Search for the cell housing the specified text and yield its [x, y] center coordinate. 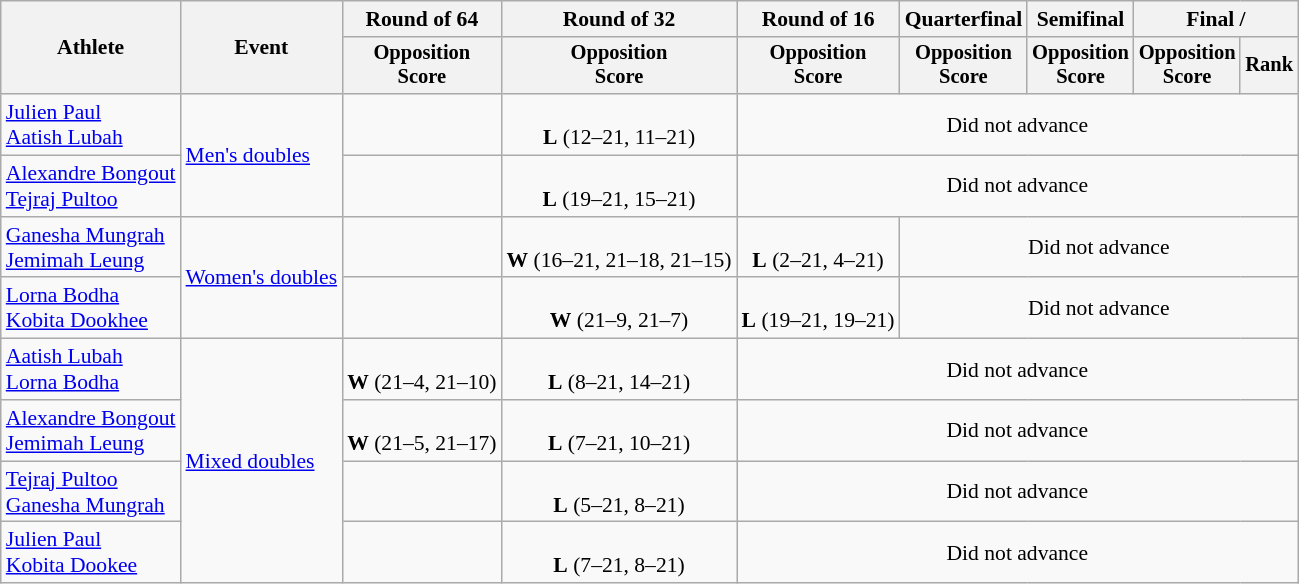
Tejraj PultooGanesha Mungrah [91, 492]
L (7–21, 10–21) [620, 430]
Rank [1269, 66]
Julien PaulAatish Lubah [91, 124]
L (7–21, 8–21) [620, 552]
Men's doubles [262, 155]
Quarterfinal [964, 19]
W (21–4, 21–10) [422, 370]
Ganesha MungrahJemimah Leung [91, 248]
L (19–21, 19–21) [818, 308]
L (2–21, 4–21) [818, 248]
Round of 64 [422, 19]
Athlete [91, 48]
Alexandre BongoutJemimah Leung [91, 430]
Round of 32 [620, 19]
W (16–21, 21–18, 21–15) [620, 248]
Lorna BodhaKobita Dookhee [91, 308]
Semifinal [1080, 19]
Mixed doubles [262, 461]
Round of 16 [818, 19]
W (21–5, 21–17) [422, 430]
L (8–21, 14–21) [620, 370]
Event [262, 48]
Final / [1216, 19]
Julien PaulKobita Dookee [91, 552]
W (21–9, 21–7) [620, 308]
L (5–21, 8–21) [620, 492]
Alexandre BongoutTejraj Pultoo [91, 186]
L (19–21, 15–21) [620, 186]
Aatish LubahLorna Bodha [91, 370]
Women's doubles [262, 278]
L (12–21, 11–21) [620, 124]
